Extract the [X, Y] coordinate from the center of the cell holding the provided text.  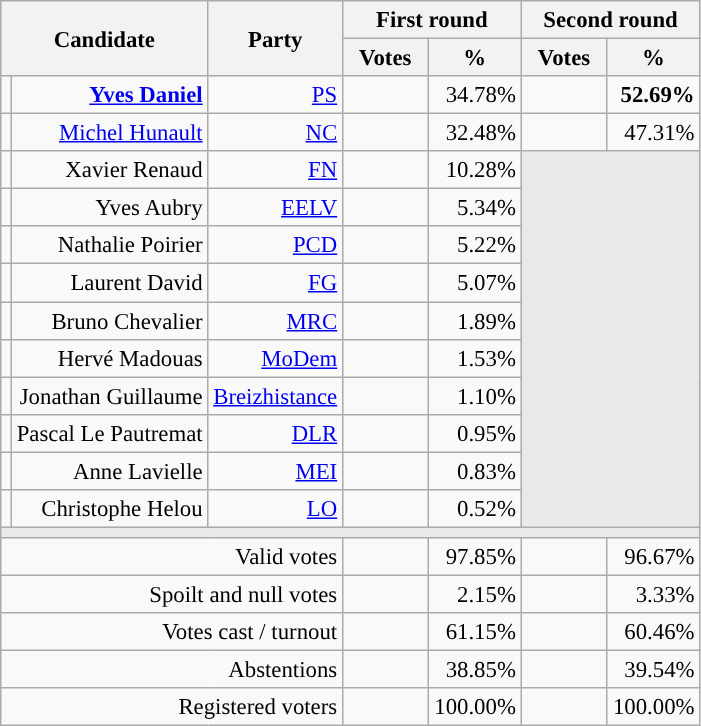
Registered voters [172, 707]
Michel Hunault [110, 133]
Anne Lavielle [110, 471]
MoDem [276, 358]
Laurent David [110, 283]
Votes cast / turnout [172, 632]
NC [276, 133]
FG [276, 283]
Yves Aubry [110, 208]
Pascal Le Pautremat [110, 433]
Valid votes [172, 557]
1.10% [474, 396]
5.34% [474, 208]
5.07% [474, 283]
97.85% [474, 557]
MEI [276, 471]
Candidate [104, 38]
Abstentions [172, 670]
2.15% [474, 594]
38.85% [474, 670]
Bruno Chevalier [110, 321]
1.53% [474, 358]
First round [432, 20]
PCD [276, 245]
60.46% [654, 632]
5.22% [474, 245]
Breizhistance [276, 396]
61.15% [474, 632]
10.28% [474, 170]
34.78% [474, 95]
Second round [610, 20]
FN [276, 170]
96.67% [654, 557]
0.83% [474, 471]
Xavier Renaud [110, 170]
LO [276, 509]
32.48% [474, 133]
Yves Daniel [110, 95]
47.31% [654, 133]
3.33% [654, 594]
Spoilt and null votes [172, 594]
Jonathan Guillaume [110, 396]
0.52% [474, 509]
MRC [276, 321]
PS [276, 95]
Nathalie Poirier [110, 245]
1.89% [474, 321]
Hervé Madouas [110, 358]
Christophe Helou [110, 509]
0.95% [474, 433]
39.54% [654, 670]
Party [276, 38]
DLR [276, 433]
52.69% [654, 95]
EELV [276, 208]
